Capture the cell that displays the provided text and extract its (x, y) central coordinate. 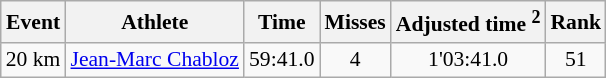
Rank (576, 22)
Adjusted time 2 (468, 22)
1'03:41.0 (468, 60)
Jean-Marc Chabloz (154, 60)
Time (282, 22)
Event (34, 22)
59:41.0 (282, 60)
Misses (356, 22)
51 (576, 60)
Athlete (154, 22)
4 (356, 60)
20 km (34, 60)
